Determine the [X, Y] coordinate at the center of the cell enclosing the given text.  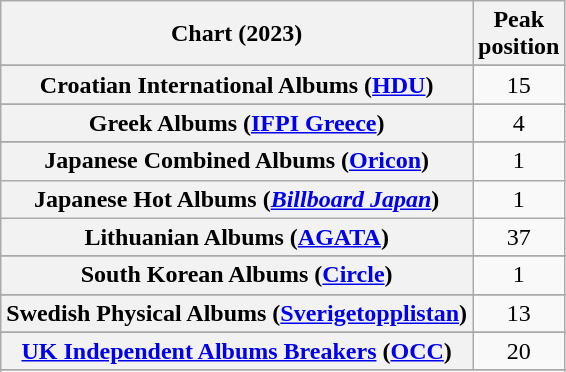
4 [519, 123]
Japanese Combined Albums (Oricon) [237, 161]
13 [519, 313]
Swedish Physical Albums (Sverigetopplistan) [237, 313]
Greek Albums (IFPI Greece) [237, 123]
37 [519, 237]
UK Independent Albums Breakers (OCC) [237, 351]
15 [519, 85]
20 [519, 351]
South Korean Albums (Circle) [237, 275]
Japanese Hot Albums (Billboard Japan) [237, 199]
Peakposition [519, 34]
Lithuanian Albums (AGATA) [237, 237]
Chart (2023) [237, 34]
Croatian International Albums (HDU) [237, 85]
